Identify which cell holds the provided text, then report its (X, Y) central coordinate. 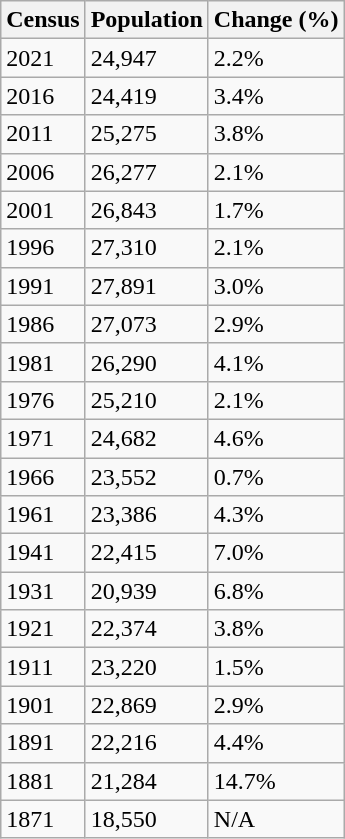
7.0% (276, 553)
26,843 (146, 210)
14.7% (276, 781)
Census (43, 20)
1901 (43, 705)
0.7% (276, 477)
1911 (43, 667)
1.5% (276, 667)
1966 (43, 477)
4.4% (276, 743)
1996 (43, 248)
1881 (43, 781)
1941 (43, 553)
1991 (43, 286)
27,310 (146, 248)
2006 (43, 172)
24,682 (146, 438)
24,947 (146, 58)
22,374 (146, 629)
25,210 (146, 400)
4.3% (276, 515)
23,552 (146, 477)
18,550 (146, 819)
26,277 (146, 172)
22,869 (146, 705)
21,284 (146, 781)
1976 (43, 400)
2.2% (276, 58)
2016 (43, 96)
2011 (43, 134)
1921 (43, 629)
24,419 (146, 96)
2001 (43, 210)
27,073 (146, 324)
26,290 (146, 362)
1961 (43, 515)
27,891 (146, 286)
1981 (43, 362)
1931 (43, 591)
20,939 (146, 591)
3.4% (276, 96)
22,415 (146, 553)
22,216 (146, 743)
6.8% (276, 591)
Population (146, 20)
4.6% (276, 438)
1.7% (276, 210)
1891 (43, 743)
23,386 (146, 515)
1986 (43, 324)
3.0% (276, 286)
N/A (276, 819)
Change (%) (276, 20)
1871 (43, 819)
23,220 (146, 667)
4.1% (276, 362)
1971 (43, 438)
2021 (43, 58)
25,275 (146, 134)
